From the cell containing the given text, extract its center point as [x, y] coordinate. 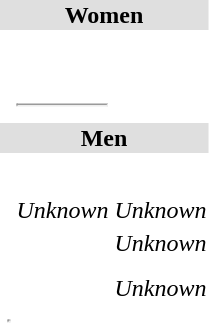
Men [104, 138]
Women [104, 15]
